From the cell containing the given text, extract its center point as [X, Y] coordinate. 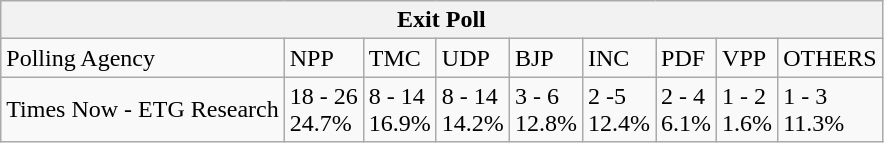
NPP [324, 58]
8 - 1414.2% [472, 110]
Times Now - ETG Research [142, 110]
1 - 311.3% [830, 110]
3 - 612.8% [546, 110]
Exit Poll [442, 20]
OTHERS [830, 58]
UDP [472, 58]
1 - 21.6% [748, 110]
8 - 1416.9% [400, 110]
2 -512.4% [618, 110]
INC [618, 58]
2 - 46.1% [686, 110]
VPP [748, 58]
PDF [686, 58]
BJP [546, 58]
18 - 2624.7% [324, 110]
TMC [400, 58]
Polling Agency [142, 58]
